Pinpoint the cell where the given text exists, returning its (X, Y) midpoint coordinate. 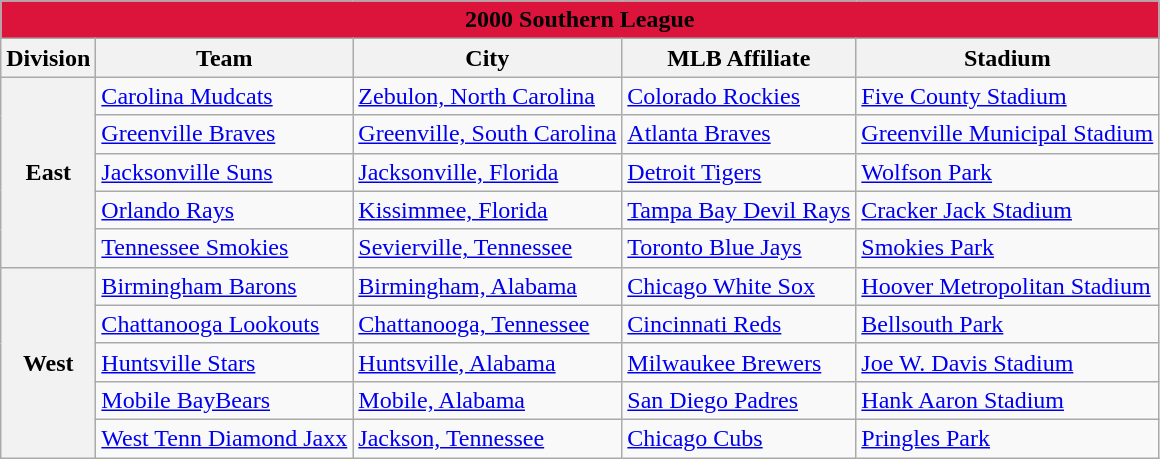
Huntsville Stars (224, 362)
Mobile, Alabama (488, 400)
Chicago Cubs (739, 438)
Hoover Metropolitan Stadium (1008, 286)
Tampa Bay Devil Rays (739, 210)
San Diego Padres (739, 400)
Sevierville, Tennessee (488, 248)
Cracker Jack Stadium (1008, 210)
Chattanooga, Tennessee (488, 324)
Jackson, Tennessee (488, 438)
Tennessee Smokies (224, 248)
West (48, 362)
Detroit Tigers (739, 172)
Kissimmee, Florida (488, 210)
Mobile BayBears (224, 400)
Zebulon, North Carolina (488, 96)
Five County Stadium (1008, 96)
Joe W. Davis Stadium (1008, 362)
Jacksonville Suns (224, 172)
Milwaukee Brewers (739, 362)
Carolina Mudcats (224, 96)
Colorado Rockies (739, 96)
City (488, 58)
Division (48, 58)
Team (224, 58)
Wolfson Park (1008, 172)
Greenville, South Carolina (488, 134)
Jacksonville, Florida (488, 172)
Greenville Municipal Stadium (1008, 134)
Pringles Park (1008, 438)
Birmingham Barons (224, 286)
East (48, 172)
Birmingham, Alabama (488, 286)
Chattanooga Lookouts (224, 324)
Smokies Park (1008, 248)
Atlanta Braves (739, 134)
Orlando Rays (224, 210)
Cincinnati Reds (739, 324)
MLB Affiliate (739, 58)
Hank Aaron Stadium (1008, 400)
2000 Southern League (580, 20)
Stadium (1008, 58)
Bellsouth Park (1008, 324)
West Tenn Diamond Jaxx (224, 438)
Huntsville, Alabama (488, 362)
Chicago White Sox (739, 286)
Toronto Blue Jays (739, 248)
Greenville Braves (224, 134)
